Determine the [x, y] coordinate at the center of the cell enclosing the given text.  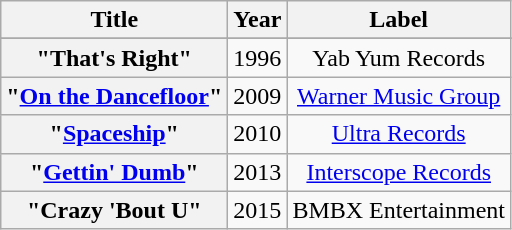
Ultra Records [399, 134]
Warner Music Group [399, 96]
"Spaceship" [114, 134]
2015 [258, 210]
"Crazy 'Bout U" [114, 210]
1996 [258, 58]
Label [399, 20]
Yab Yum Records [399, 58]
"Gettin' Dumb" [114, 172]
"That's Right" [114, 58]
2009 [258, 96]
BMBX Entertainment [399, 210]
Interscope Records [399, 172]
Year [258, 20]
2010 [258, 134]
"On the Dancefloor" [114, 96]
2013 [258, 172]
Title [114, 20]
